Provide the [x, y] coordinate of the cell's center where the given text is located.  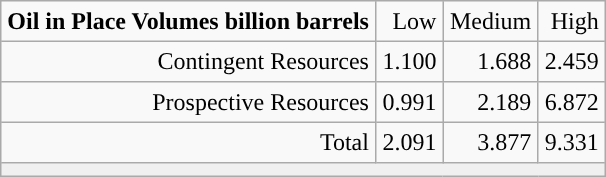
2.459 [572, 61]
Contingent Resources [188, 61]
1.688 [490, 61]
Oil in Place Volumes billion barrels [188, 21]
High [572, 21]
Low [410, 21]
2.091 [410, 142]
2.189 [490, 102]
Prospective Resources [188, 102]
Total [188, 142]
9.331 [572, 142]
3.877 [490, 142]
1.100 [410, 61]
Medium [490, 21]
0.991 [410, 102]
6.872 [572, 102]
